Extract the (x, y) coordinate from the center of the cell holding the provided text.  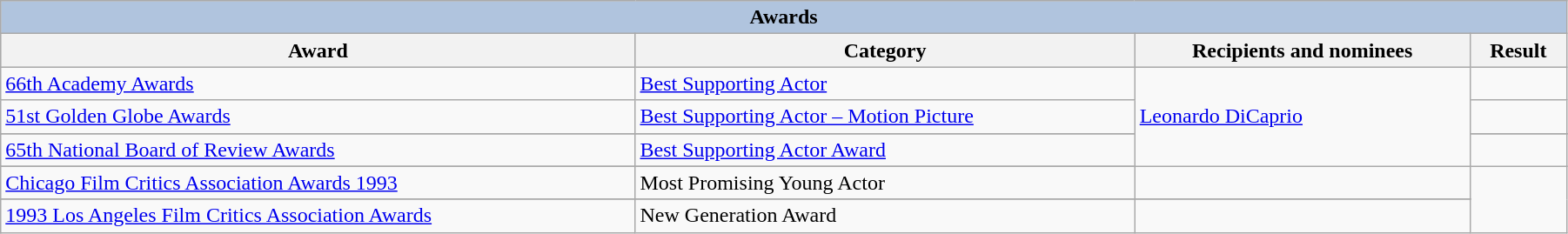
Best Supporting Actor Award (885, 150)
Award (318, 50)
Most Promising Young Actor (885, 183)
Result (1518, 50)
66th Academy Awards (318, 84)
Best Supporting Actor (885, 84)
Recipients and nominees (1302, 50)
New Generation Award (885, 216)
65th National Board of Review Awards (318, 150)
1993 Los Angeles Film Critics Association Awards (318, 216)
Awards (784, 17)
Leonardo DiCaprio (1302, 117)
Best Supporting Actor – Motion Picture (885, 117)
51st Golden Globe Awards (318, 117)
Category (885, 50)
Chicago Film Critics Association Awards 1993 (318, 183)
